Capture the cell that displays the provided text and extract its [x, y] central coordinate. 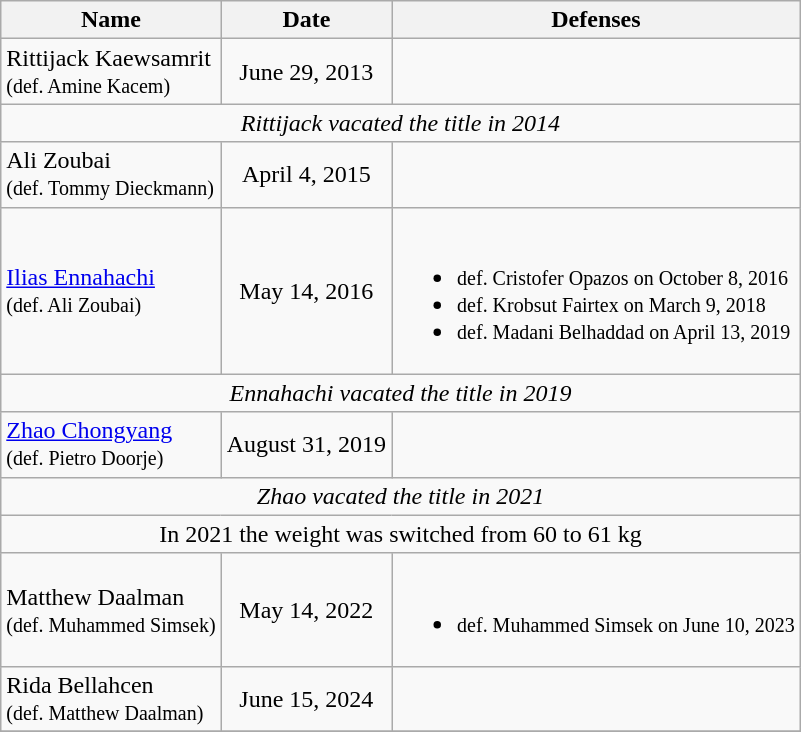
April 4, 2015 [306, 174]
def. Cristofer Opazos on October 8, 2016 def. Krobsut Fairtex on March 9, 2018 def. Madani Belhaddad on April 13, 2019 [596, 290]
Rittijack vacated the title in 2014 [401, 123]
Ali Zoubai (def. Tommy Dieckmann) [111, 174]
Date [306, 20]
Zhao vacated the title in 2021 [401, 496]
def. Muhammed Simsek on June 10, 2023 [596, 610]
In 2021 the weight was switched from 60 to 61 kg [401, 534]
June 15, 2024 [306, 698]
Matthew Daalman (def. Muhammed Simsek) [111, 610]
Rida Bellahcen (def. Matthew Daalman) [111, 698]
May 14, 2022 [306, 610]
Defenses [596, 20]
Name [111, 20]
Ilias Ennahachi (def. Ali Zoubai) [111, 290]
May 14, 2016 [306, 290]
August 31, 2019 [306, 444]
Zhao Chongyang (def. Pietro Doorje) [111, 444]
Ennahachi vacated the title in 2019 [401, 393]
Rittijack Kaewsamrit (def. Amine Kacem) [111, 72]
June 29, 2013 [306, 72]
